Identify which cell holds the provided text, then report its (X, Y) central coordinate. 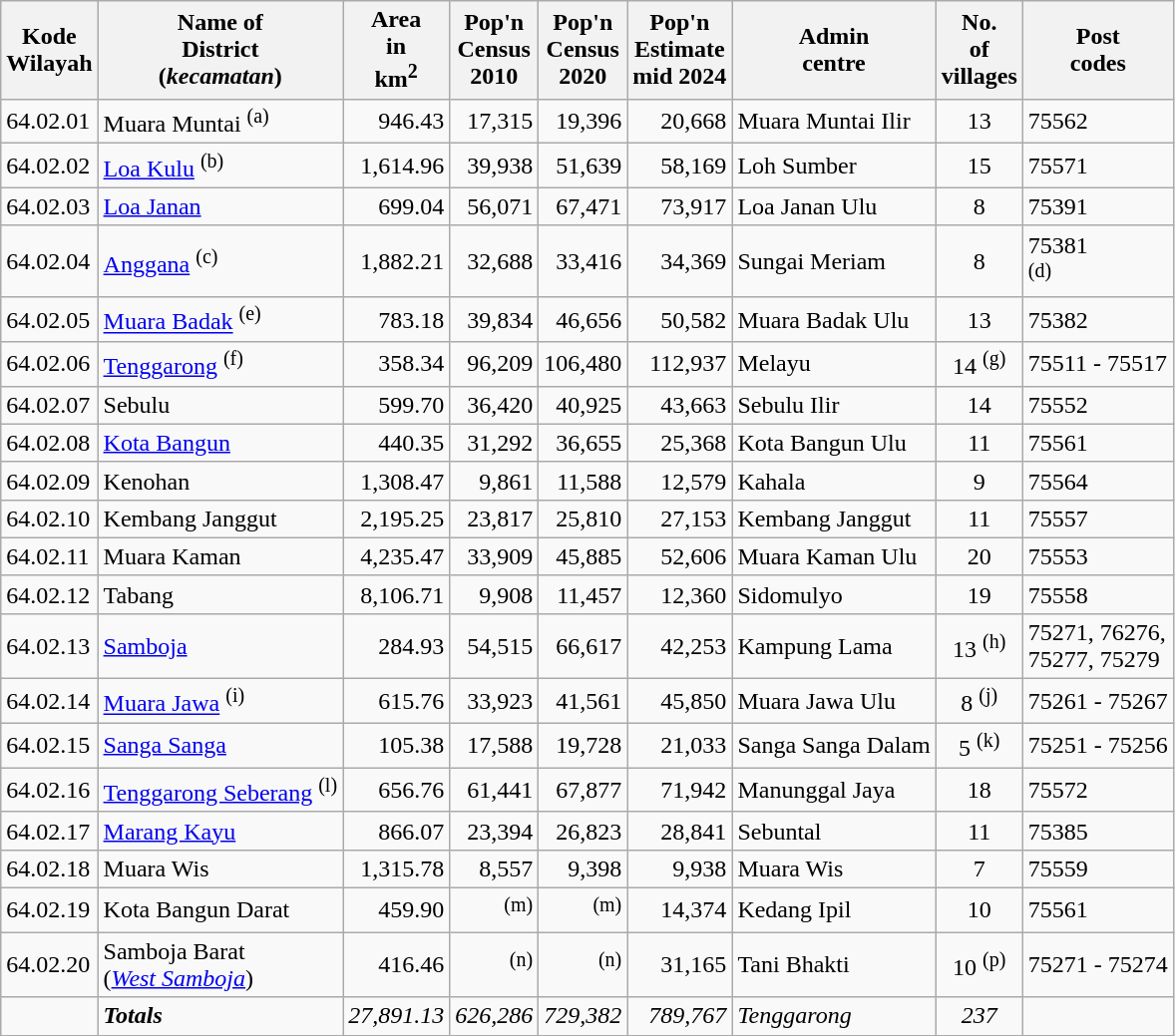
14,374 (680, 909)
Sebulu Ilir (834, 405)
Kota Bangun Ulu (834, 443)
75251 - 75256 (1097, 746)
416.46 (397, 965)
64.02.10 (50, 518)
75558 (1097, 594)
Kahala (834, 481)
75562 (1097, 122)
106,480 (583, 365)
64.02.11 (50, 556)
1,315.78 (397, 868)
Muara Badak (e) (220, 319)
Muara Jawa Ulu (834, 702)
64.02.20 (50, 965)
11,588 (583, 481)
64.02.03 (50, 206)
8,106.71 (397, 594)
67,877 (583, 790)
Muara Jawa (i) (220, 702)
23,817 (495, 518)
Tabang (220, 594)
1,614.96 (397, 166)
75271 - 75274 (1097, 965)
699.04 (397, 206)
75572 (1097, 790)
12,579 (680, 481)
9,938 (680, 868)
19,396 (583, 122)
14 (979, 405)
45,850 (680, 702)
64.02.16 (50, 790)
19,728 (583, 746)
64.02.06 (50, 365)
Sebulu (220, 405)
Tenggarong Seberang (l) (220, 790)
64.02.13 (50, 646)
56,071 (495, 206)
28,841 (680, 831)
8 (j) (979, 702)
64.02.07 (50, 405)
75382 (1097, 319)
9 (979, 481)
20 (979, 556)
Kenohan (220, 481)
71,942 (680, 790)
40,925 (583, 405)
41,561 (583, 702)
Tenggarong (f) (220, 365)
Tenggarong (834, 1016)
33,416 (583, 261)
358.34 (397, 365)
66,617 (583, 646)
Muara Muntai Ilir (834, 122)
18 (979, 790)
64.02.08 (50, 443)
19 (979, 594)
599.70 (397, 405)
866.07 (397, 831)
75511 - 75517 (1097, 365)
Manunggal Jaya (834, 790)
52,606 (680, 556)
656.76 (397, 790)
33,923 (495, 702)
946.43 (397, 122)
75559 (1097, 868)
440.35 (397, 443)
237 (979, 1016)
75385 (1097, 831)
25,368 (680, 443)
75381 (d) (1097, 261)
105.38 (397, 746)
5 (k) (979, 746)
4,235.47 (397, 556)
Sebuntal (834, 831)
Loh Sumber (834, 166)
Loa Janan Ulu (834, 206)
75552 (1097, 405)
64.02.05 (50, 319)
96,209 (495, 365)
Loa Kulu (b) (220, 166)
Totals (220, 1016)
Admincentre (834, 50)
Melayu (834, 365)
1,308.47 (397, 481)
64.02.14 (50, 702)
64.02.17 (50, 831)
75261 - 75267 (1097, 702)
729,382 (583, 1016)
112,937 (680, 365)
36,655 (583, 443)
64.02.18 (50, 868)
54,515 (495, 646)
Loa Janan (220, 206)
34,369 (680, 261)
Samboja Barat (West Samboja) (220, 965)
75391 (1097, 206)
64.02.04 (50, 261)
Kota Bangun (220, 443)
9,398 (583, 868)
10 (979, 909)
Marang Kayu (220, 831)
75557 (1097, 518)
Kota Bangun Darat (220, 909)
27,153 (680, 518)
Tani Bhakti (834, 965)
11,457 (583, 594)
Anggana (c) (220, 261)
Kedang Ipil (834, 909)
36,420 (495, 405)
26,823 (583, 831)
Sungai Meriam (834, 261)
1,882.21 (397, 261)
284.93 (397, 646)
25,810 (583, 518)
73,917 (680, 206)
15 (979, 166)
39,938 (495, 166)
Pop'nCensus2020 (583, 50)
Muara Kaman Ulu (834, 556)
17,588 (495, 746)
64.02.09 (50, 481)
Kode Wilayah (50, 50)
42,253 (680, 646)
13 (h) (979, 646)
2,195.25 (397, 518)
58,169 (680, 166)
626,286 (495, 1016)
14 (g) (979, 365)
Muara Muntai (a) (220, 122)
20,668 (680, 122)
Sidomulyo (834, 594)
9,908 (495, 594)
51,639 (583, 166)
Pop'nCensus2010 (495, 50)
64.02.12 (50, 594)
21,033 (680, 746)
61,441 (495, 790)
32,688 (495, 261)
8,557 (495, 868)
67,471 (583, 206)
50,582 (680, 319)
43,663 (680, 405)
Kampung Lama (834, 646)
27,891.13 (397, 1016)
Samboja (220, 646)
75271, 76276, 75277, 75279 (1097, 646)
Areain km2 (397, 50)
23,394 (495, 831)
46,656 (583, 319)
31,165 (680, 965)
31,292 (495, 443)
Muara Kaman (220, 556)
64.02.19 (50, 909)
783.18 (397, 319)
Postcodes (1097, 50)
Muara Badak Ulu (834, 319)
459.90 (397, 909)
615.76 (397, 702)
75571 (1097, 166)
10 (p) (979, 965)
17,315 (495, 122)
12,360 (680, 594)
Name ofDistrict(kecamatan) (220, 50)
45,885 (583, 556)
Pop'nEstimatemid 2024 (680, 50)
Sanga Sanga (220, 746)
64.02.01 (50, 122)
9,861 (495, 481)
75553 (1097, 556)
789,767 (680, 1016)
64.02.02 (50, 166)
No. ofvillages (979, 50)
33,909 (495, 556)
Sanga Sanga Dalam (834, 746)
7 (979, 868)
75564 (1097, 481)
39,834 (495, 319)
64.02.15 (50, 746)
